Return the (x, y) coordinate for the center point of the cell that contains the specified text.  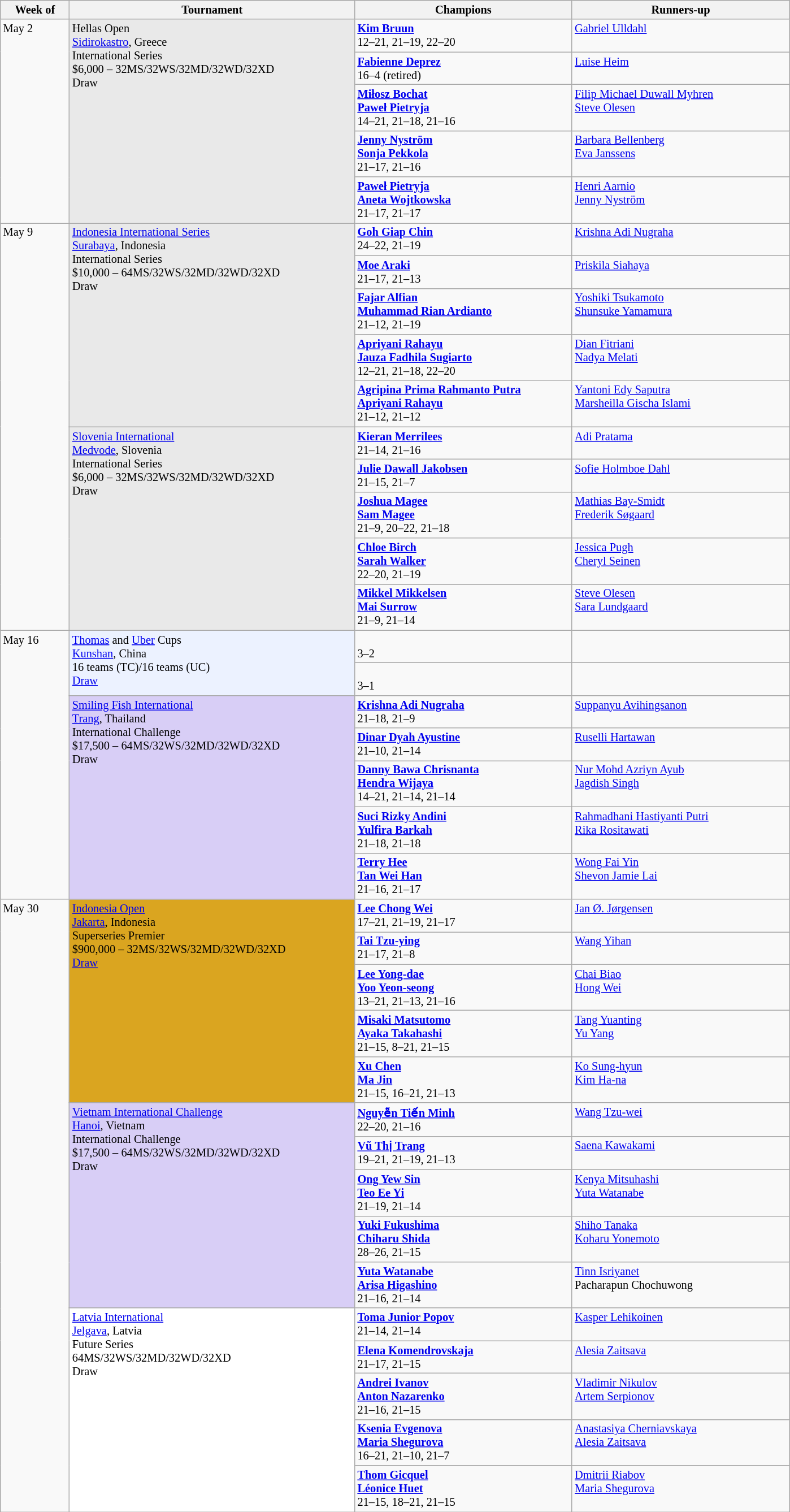
Dmitrii Riabov Maria Shegurova (680, 1489)
Thom Gicquel Léonice Huet 21–15, 18–21, 21–15 (463, 1489)
Runners-up (680, 10)
Miłosz Bochat Paweł Pietryja 14–21, 21–18, 21–16 (463, 107)
Apriyani Rahayu Jauza Fadhila Sugiarto 12–21, 21–18, 22–20 (463, 357)
Jan Ø. Jørgensen (680, 915)
Ong Yew Sin Teo Ee Yi 21–19, 21–14 (463, 1193)
Xu Chen Ma Jin21–15, 16–21, 21–13 (463, 1080)
Danny Bawa Chrisnanta Hendra Wijaya 14–21, 21–14, 21–14 (463, 783)
Suci Rizky Andini Yulfira Barkah 21–18, 21–18 (463, 830)
Yoshiki Tsukamoto Shunsuke Yamamura (680, 311)
Joshua Magee Sam Magee 21–9, 20–22, 21–18 (463, 515)
Indonesia OpenJakarta, IndonesiaSuperseries Premier$900,000 – 32MS/32WS/32MD/32WD/32XDDraw (212, 1000)
Champions (463, 10)
Luise Heim (680, 68)
Vietnam International ChallengeHanoi, VietnamInternational Challenge$17,500 – 64MS/32WS/32MD/32WD/32XDDraw (212, 1205)
Kim Bruun 12–21, 21–19, 22–20 (463, 36)
Week of (35, 10)
Chai Biao Hong Wei (680, 987)
Mathias Bay-Smidt Frederik Søgaard (680, 515)
Dian Fitriani Nadya Melati (680, 357)
Mikkel Mikkelsen Mai Surrow 21–9, 21–14 (463, 607)
Barbara Bellenberg Eva Janssens (680, 154)
Ko Sung-hyun Kim Ha-na (680, 1080)
Tinn Isriyanet Pacharapun Chochuwong (680, 1285)
Goh Giap Chin 24–22, 21–19 (463, 239)
Nguyễn Tiến Minh 22–20, 21–16 (463, 1119)
Shiho Tanaka Koharu Yonemoto (680, 1239)
Thomas and Uber CupsKunshan, China16 teams (TC)/16 teams (UC)Draw (212, 662)
Indonesia International Series Surabaya, IndonesiaInternational Series$10,000 – 64MS/32WS/32MD/32WD/32XDDraw (212, 324)
Andrei Ivanov Anton Nazarenko 21–16, 21–15 (463, 1396)
Adi Pratama (680, 443)
Misaki Matsutomo Ayaka Takahashi21–15, 8–21, 21–15 (463, 1033)
Saena Kawakami (680, 1153)
Tai Tzu-ying21–17, 21–8 (463, 948)
Fajar Alfian Muhammad Rian Ardianto 21–12, 21–19 (463, 311)
Rahmadhani Hastiyanti Putri Rika Rositawati (680, 830)
Wong Fai Yin Shevon Jamie Lai (680, 876)
Paweł Pietryja Aneta Wojtkowska 21–17, 21–17 (463, 200)
Chloe Birch Sarah Walker 22–20, 21–19 (463, 561)
Terry Hee Tan Wei Han 21–16, 21–17 (463, 876)
Yuta Watanabe Arisa Higashino 21–16, 21–14 (463, 1285)
Kieran Merrilees 21–14, 21–16 (463, 443)
Jessica Pugh Cheryl Seinen (680, 561)
May 30 (35, 1205)
Sofie Holmboe Dahl (680, 475)
Kenya Mitsuhashi Yuta Watanabe (680, 1193)
Julie Dawall Jakobsen 21–15, 21–7 (463, 475)
Lee Yong-dae Yoo Yeon-seong13–21, 21–13, 21–16 (463, 987)
Nur Mohd Azriyn Ayub Jagdish Singh (680, 783)
3–1 (463, 679)
Vũ Thị Trang 19–21, 21–19, 21–13 (463, 1153)
Hellas OpenSidirokastro, GreeceInternational Series$6,000 – 32MS/32WS/32MD/32WD/32XDDraw (212, 121)
Wang Tzu-wei (680, 1119)
Filip Michael Duwall Myhren Steve Olesen (680, 107)
Gabriel Ulldahl (680, 36)
Toma Junior Popov 21–14, 21–14 (463, 1324)
Ruselli Hartawan (680, 744)
Smiling Fish International Trang, ThailandInternational Challenge$17,500 – 64MS/32WS/32MD/32WD/32XDDraw (212, 797)
Yantoni Edy Saputra Marsheilla Gischa Islami (680, 404)
Anastasiya Cherniavskaya Alesia Zaitsava (680, 1442)
Elena Komendrovskaja 21–17, 21–15 (463, 1357)
Ksenia Evgenova Maria Shegurova 16–21, 21–10, 21–7 (463, 1442)
Tournament (212, 10)
May 2 (35, 121)
Tang Yuanting Yu Yang (680, 1033)
Priskila Siahaya (680, 272)
Krishna Adi Nugraha (680, 239)
Latvia InternationalJelgava, LatviaFuture Series 64MS/32WS/32MD/32WD/32XD Draw (212, 1410)
Kasper Lehikoinen (680, 1324)
Agripina Prima Rahmanto Putra Apriyani Rahayu 21–12, 21–12 (463, 404)
May 16 (35, 765)
Slovenia InternationalMedvode, SloveniaInternational Series$6,000 – 32MS/32WS/32MD/32WD/32XDDraw (212, 528)
Jenny Nyström Sonja Pekkola 21–17, 21–16 (463, 154)
Lee Chong Wei17–21, 21–19, 21–17 (463, 915)
Wang Yihan (680, 948)
Moe Araki 21–17, 21–13 (463, 272)
Fabienne Deprez 16–4 (retired) (463, 68)
Dinar Dyah Ayustine 21–10, 21–14 (463, 744)
Krishna Adi Nugraha 21–18, 21–9 (463, 712)
Suppanyu Avihingsanon (680, 712)
May 9 (35, 426)
3–2 (463, 647)
Yuki Fukushima Chiharu Shida 28–26, 21–15 (463, 1239)
Henri Aarnio Jenny Nyström (680, 200)
Alesia Zaitsava (680, 1357)
Vladimir Nikulov Artem Serpionov (680, 1396)
Steve Olesen Sara Lundgaard (680, 607)
